Output the [X, Y] coordinate of the center of the cell containing the given text.  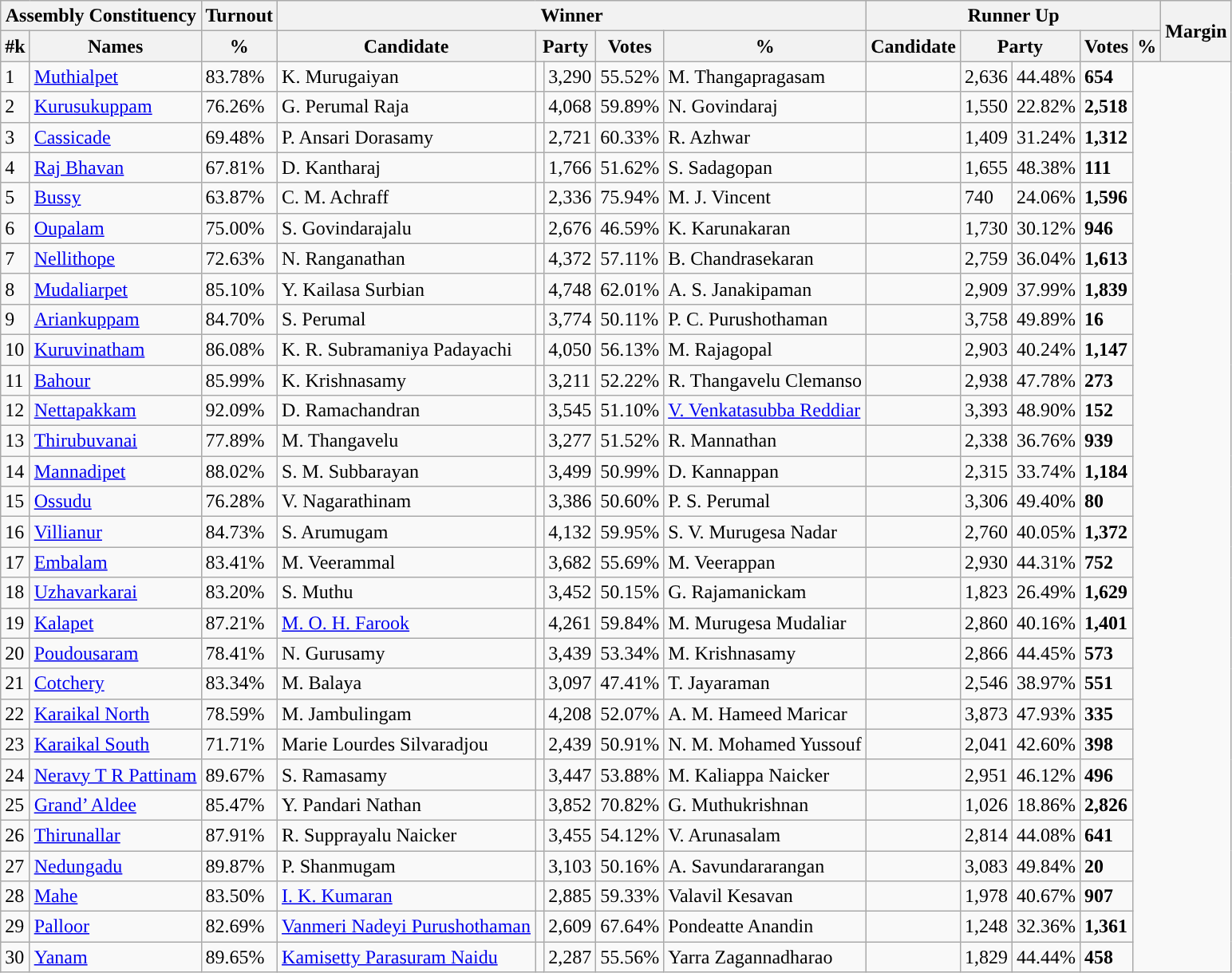
K. Krishnasamy [407, 380]
80 [1107, 502]
Neravy T R Pattinam [115, 774]
N. Ranganathan [407, 258]
42.60% [1045, 744]
2,909 [986, 289]
Vanmeri Nadeyi Purushothaman [407, 927]
Kamisetty Parasuram Naidu [407, 957]
44.45% [1045, 653]
48.38% [1045, 167]
85.99% [239, 380]
Turnout [239, 16]
48.90% [1045, 411]
59.95% [630, 532]
335 [1107, 714]
R. Supprayalu Naicker [407, 835]
3,103 [570, 865]
72.63% [239, 258]
2,930 [986, 562]
3,774 [570, 319]
654 [1107, 77]
273 [1107, 380]
R. Azhwar [765, 137]
S. Sadagopan [765, 167]
19 [15, 623]
55.56% [630, 957]
3 [15, 137]
1,629 [1107, 593]
Nellithope [115, 258]
2,826 [1107, 805]
Y. Pandari Nathan [407, 805]
A. M. Hameed Maricar [765, 714]
1,730 [986, 228]
Raj Bhavan [115, 167]
Cassicade [115, 137]
K. Murugaiyan [407, 77]
37.99% [1045, 289]
21 [15, 683]
Embalam [115, 562]
2,315 [986, 471]
36.04% [1045, 258]
40.05% [1045, 532]
2,866 [986, 653]
84.73% [239, 532]
A. S. Janakipaman [765, 289]
3,439 [570, 653]
752 [1107, 562]
D. Kantharaj [407, 167]
23 [15, 744]
83.41% [239, 562]
76.26% [239, 107]
44.48% [1045, 77]
Karaikal North [115, 714]
1,409 [986, 137]
85.47% [239, 805]
Marie Lourdes Silvaradjou [407, 744]
18.86% [1045, 805]
49.40% [1045, 502]
Bahour [115, 380]
1,401 [1107, 623]
3,306 [986, 502]
M. Kaliappa Naicker [765, 774]
2,518 [1107, 107]
152 [1107, 411]
M. Veerappan [765, 562]
4,208 [570, 714]
V. Arunasalam [765, 835]
Mahe [115, 896]
75.00% [239, 228]
59.89% [630, 107]
1,596 [1107, 198]
27 [15, 865]
40.24% [1045, 349]
49.84% [1045, 865]
Cotchery [115, 683]
111 [1107, 167]
3,211 [570, 380]
82.69% [239, 927]
24 [15, 774]
M. Veerammal [407, 562]
C. M. Achraff [407, 198]
3,682 [570, 562]
Kurusukuppam [115, 107]
25 [15, 805]
52.22% [630, 380]
38.97% [1045, 683]
2,760 [986, 532]
S. M. Subbarayan [407, 471]
R. Mannathan [765, 441]
P. S. Perumal [765, 502]
2,903 [986, 349]
Muthialpet [115, 77]
44.31% [1045, 562]
4,050 [570, 349]
29 [15, 927]
50.99% [630, 471]
1 [15, 77]
83.20% [239, 593]
53.88% [630, 774]
2,338 [986, 441]
Valavil Kesavan [765, 896]
M. Krishnasamy [765, 653]
32.36% [1045, 927]
3,758 [986, 319]
4,372 [570, 258]
2,759 [986, 258]
1,184 [1107, 471]
18 [15, 593]
398 [1107, 744]
59.33% [630, 896]
K. R. Subramaniya Padayachi [407, 349]
Winner [572, 16]
2,636 [986, 77]
78.41% [239, 653]
Ossudu [115, 502]
551 [1107, 683]
76.28% [239, 502]
3,873 [986, 714]
G. Rajamanickam [765, 593]
2,336 [570, 198]
13 [15, 441]
3,452 [570, 593]
9 [15, 319]
2,885 [570, 896]
44.08% [1045, 835]
641 [1107, 835]
50.60% [630, 502]
3,083 [986, 865]
1,248 [986, 927]
2 [15, 107]
2,860 [986, 623]
26.49% [1045, 593]
2,814 [986, 835]
P. Ansari Dorasamy [407, 137]
Oupalam [115, 228]
1,829 [986, 957]
67.81% [239, 167]
62.01% [630, 289]
60.33% [630, 137]
84.70% [239, 319]
Thirunallar [115, 835]
N. Govindaraj [765, 107]
1,839 [1107, 289]
496 [1107, 774]
2,439 [570, 744]
M. Murugesa Mudaliar [765, 623]
83.78% [239, 77]
Palloor [115, 927]
51.62% [630, 167]
Uzhavarkarai [115, 593]
1,978 [986, 896]
M. Jambulingam [407, 714]
24.06% [1045, 198]
85.10% [239, 289]
51.10% [630, 411]
46.12% [1045, 774]
2,951 [986, 774]
Ariankuppam [115, 319]
939 [1107, 441]
#k [15, 46]
55.52% [630, 77]
36.76% [1045, 441]
11 [15, 380]
M. Thangavelu [407, 441]
P. C. Purushothaman [765, 319]
47.78% [1045, 380]
69.48% [239, 137]
A. Savundararangan [765, 865]
86.08% [239, 349]
S. Ramasamy [407, 774]
70.82% [630, 805]
28 [15, 896]
12 [15, 411]
54.12% [630, 835]
59.84% [630, 623]
4,748 [570, 289]
5 [15, 198]
2,721 [570, 137]
30 [15, 957]
22.82% [1045, 107]
46.59% [630, 228]
M. J. Vincent [765, 198]
Yarra Zagannadharao [765, 957]
92.09% [239, 411]
Villianur [115, 532]
6 [15, 228]
53.34% [630, 653]
Thirubuvanai [115, 441]
3,290 [570, 77]
50.15% [630, 593]
22 [15, 714]
Pondeatte Anandin [765, 927]
N. Gurusamy [407, 653]
458 [1107, 957]
573 [1107, 653]
1,613 [1107, 258]
Nedungadu [115, 865]
1,312 [1107, 137]
S. Govindarajalu [407, 228]
83.34% [239, 683]
2,676 [570, 228]
1,766 [570, 167]
40.16% [1045, 623]
4 [15, 167]
3,499 [570, 471]
55.69% [630, 562]
2,546 [986, 683]
88.02% [239, 471]
50.11% [630, 319]
V. Nagarathinam [407, 502]
N. M. Mohamed Yussouf [765, 744]
M. O. H. Farook [407, 623]
8 [15, 289]
Nettapakkam [115, 411]
Karaikal South [115, 744]
S. Arumugam [407, 532]
49.89% [1045, 319]
67.64% [630, 927]
V. Venkatasubba Reddiar [765, 411]
740 [986, 198]
G. Muthukrishnan [765, 805]
Poudousaram [115, 653]
M. Rajagopal [765, 349]
77.89% [239, 441]
87.21% [239, 623]
Yanam [115, 957]
71.71% [239, 744]
3,386 [570, 502]
Grand’ Aldee [115, 805]
15 [15, 502]
1,361 [1107, 927]
52.07% [630, 714]
D. Kannappan [765, 471]
75.94% [630, 198]
K. Karunakaran [765, 228]
1,147 [1107, 349]
S. Perumal [407, 319]
50.91% [630, 744]
2,938 [986, 380]
31.24% [1045, 137]
89.87% [239, 865]
1,823 [986, 593]
3,393 [986, 411]
26 [15, 835]
51.52% [630, 441]
63.87% [239, 198]
Names [115, 46]
7 [15, 258]
2,609 [570, 927]
Y. Kailasa Surbian [407, 289]
P. Shanmugam [407, 865]
4,261 [570, 623]
10 [15, 349]
50.16% [630, 865]
Mannadipet [115, 471]
Margin [1196, 31]
Kuruvinatham [115, 349]
57.11% [630, 258]
M. Balaya [407, 683]
3,545 [570, 411]
89.67% [239, 774]
1,372 [1107, 532]
3,277 [570, 441]
4,068 [570, 107]
Kalapet [115, 623]
3,447 [570, 774]
3,852 [570, 805]
946 [1107, 228]
44.44% [1045, 957]
S. Muthu [407, 593]
47.93% [1045, 714]
30.12% [1045, 228]
G. Perumal Raja [407, 107]
S. V. Murugesa Nadar [765, 532]
83.50% [239, 896]
B. Chandrasekaran [765, 258]
89.65% [239, 957]
1,026 [986, 805]
2,287 [570, 957]
17 [15, 562]
Runner Up [1013, 16]
3,455 [570, 835]
78.59% [239, 714]
40.67% [1045, 896]
2,041 [986, 744]
Mudaliarpet [115, 289]
47.41% [630, 683]
I. K. Kumaran [407, 896]
907 [1107, 896]
33.74% [1045, 471]
T. Jayaraman [765, 683]
D. Ramachandran [407, 411]
R. Thangavelu Clemanso [765, 380]
3,097 [570, 683]
Assembly Constituency [101, 16]
M. Thangapragasam [765, 77]
1,655 [986, 167]
56.13% [630, 349]
87.91% [239, 835]
4,132 [570, 532]
Bussy [115, 198]
14 [15, 471]
1,550 [986, 107]
